Search for the cell housing the specified text and yield its [x, y] center coordinate. 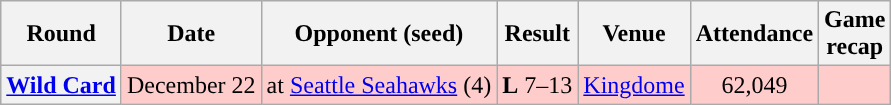
Date [191, 34]
Gamerecap [855, 34]
Venue [634, 34]
Result [538, 34]
at Seattle Seahawks (4) [379, 85]
Round [62, 34]
L 7–13 [538, 85]
Wild Card [62, 85]
Kingdome [634, 85]
Attendance [754, 34]
62,049 [754, 85]
December 22 [191, 85]
Opponent (seed) [379, 34]
